Capture the cell that displays the provided text and extract its (x, y) central coordinate. 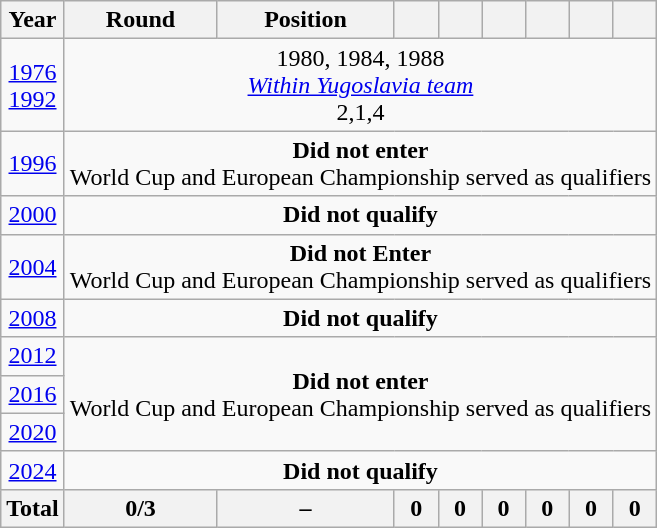
2000 (33, 215)
Position (306, 20)
– (306, 508)
Year (33, 20)
0/3 (140, 508)
Total (33, 508)
Did not Enter World Cup and European Championship served as qualifiers (360, 266)
2012 (33, 356)
2008 (33, 318)
Round (140, 20)
1980, 1984, 1988 Within Yugoslavia team2,1,4 (360, 85)
2024 (33, 470)
2004 (33, 266)
2020 (33, 432)
2016 (33, 394)
1996 (33, 164)
1976 1992 (33, 85)
